For the text-containing cell, return its midpoint in (X, Y) coordinate format. 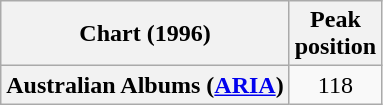
Chart (1996) (145, 34)
118 (335, 85)
Peakposition (335, 34)
Australian Albums (ARIA) (145, 85)
